Output the (X, Y) coordinate of the center of the cell containing the given text.  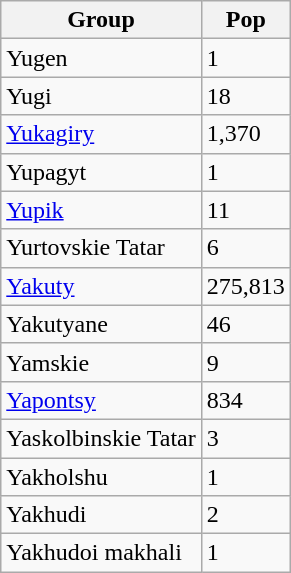
Yaskolbinskie Tatar (102, 438)
Yakhudoi makhali (102, 553)
3 (246, 438)
Yukagiry (102, 134)
1,370 (246, 134)
11 (246, 210)
46 (246, 324)
Yakhudi (102, 515)
275,813 (246, 286)
Yakholshu (102, 477)
Yapontsy (102, 400)
Yugen (102, 58)
Group (102, 20)
9 (246, 362)
Yakuty (102, 286)
834 (246, 400)
Yamskie (102, 362)
Yupagyt (102, 172)
Pop (246, 20)
Yurtovskie Tatar (102, 248)
2 (246, 515)
Yugi (102, 96)
18 (246, 96)
Yakutyane (102, 324)
Yupik (102, 210)
6 (246, 248)
